Scan for the cell matching the given text and deliver its [x, y] coordinate at center. 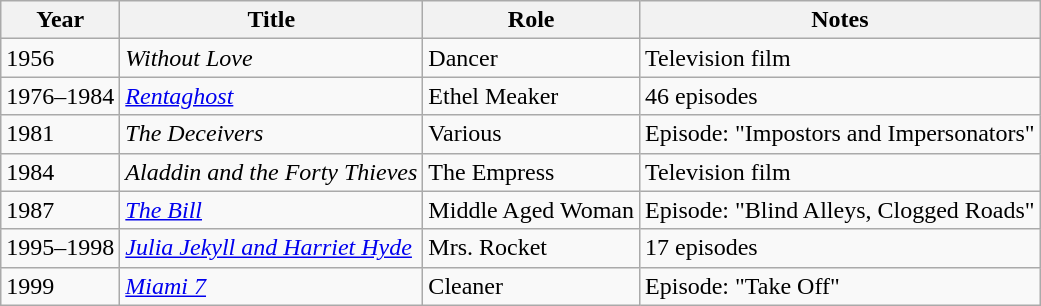
Mrs. Rocket [532, 248]
The Deceivers [272, 134]
Miami 7 [272, 286]
Rentaghost [272, 96]
Cleaner [532, 286]
Episode: "Blind Alleys, Clogged Roads" [840, 210]
Notes [840, 20]
1987 [60, 210]
Year [60, 20]
Aladdin and the Forty Thieves [272, 172]
Title [272, 20]
1995–1998 [60, 248]
The Empress [532, 172]
The Bill [272, 210]
Middle Aged Woman [532, 210]
Without Love [272, 58]
Ethel Meaker [532, 96]
1976–1984 [60, 96]
Episode: "Impostors and Impersonators" [840, 134]
Dancer [532, 58]
1981 [60, 134]
1984 [60, 172]
1999 [60, 286]
17 episodes [840, 248]
46 episodes [840, 96]
Episode: "Take Off" [840, 286]
Role [532, 20]
1956 [60, 58]
Julia Jekyll and Harriet Hyde [272, 248]
Various [532, 134]
